Extract the (x, y) coordinate from the center of the cell holding the provided text.  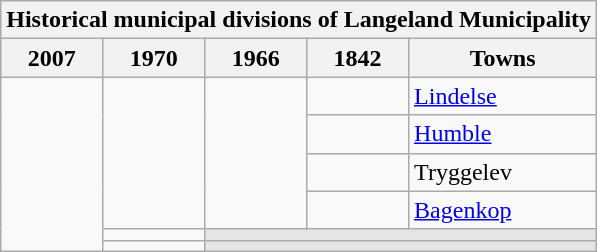
Lindelse (503, 96)
1966 (256, 58)
Historical municipal divisions of Langeland Municipality (299, 20)
Tryggelev (503, 172)
2007 (52, 58)
Bagenkop (503, 210)
Humble (503, 134)
1842 (358, 58)
1970 (154, 58)
Towns (503, 58)
